Scan for the cell matching the given text and deliver its [X, Y] coordinate at center. 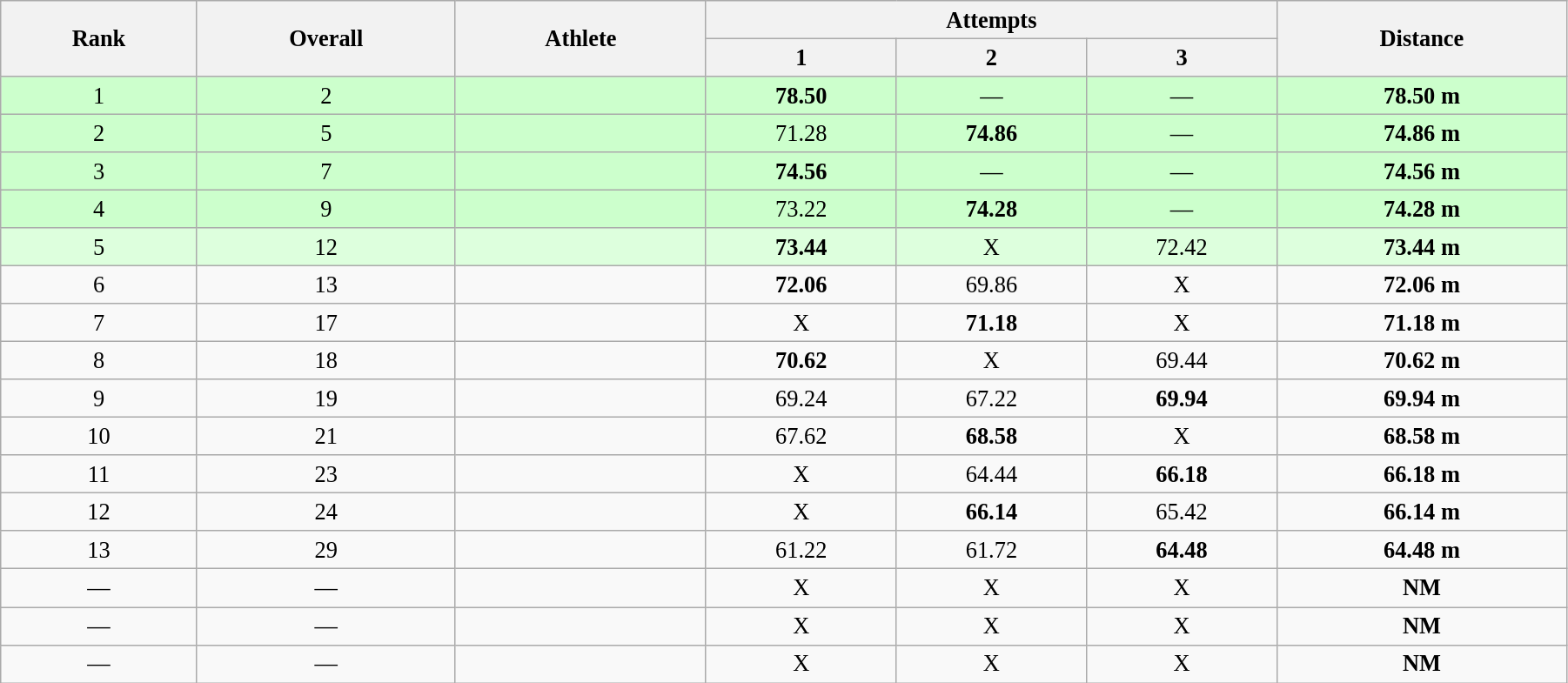
74.56 m [1422, 171]
17 [325, 323]
74.86 [992, 133]
72.06 [801, 285]
64.44 [992, 474]
21 [325, 436]
71.18 [992, 323]
70.62 m [1422, 360]
18 [325, 360]
10 [99, 436]
73.22 [801, 209]
74.28 [992, 209]
6 [99, 285]
69.94 m [1422, 398]
23 [325, 474]
24 [325, 512]
8 [99, 360]
68.58 m [1422, 436]
72.42 [1182, 247]
29 [325, 550]
72.06 m [1422, 285]
66.14 [992, 512]
71.28 [801, 133]
71.18 m [1422, 323]
Overall [325, 38]
78.50 [801, 95]
69.24 [801, 398]
11 [99, 474]
73.44 [801, 247]
74.86 m [1422, 133]
Rank [99, 38]
74.56 [801, 171]
Attempts [991, 19]
69.94 [1182, 398]
61.72 [992, 550]
4 [99, 209]
Distance [1422, 38]
19 [325, 398]
65.42 [1182, 512]
69.44 [1182, 360]
66.18 [1182, 474]
68.58 [992, 436]
66.18 m [1422, 474]
74.28 m [1422, 209]
Athlete [580, 38]
66.14 m [1422, 512]
78.50 m [1422, 95]
70.62 [801, 360]
73.44 m [1422, 247]
69.86 [992, 285]
64.48 [1182, 550]
67.22 [992, 398]
67.62 [801, 436]
64.48 m [1422, 550]
61.22 [801, 550]
